Find where the given text appears and provide that cell's center as (x, y) coordinate. 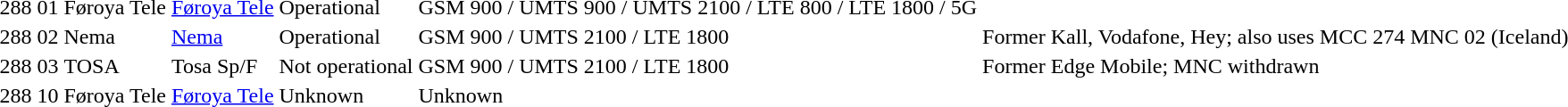
02 (48, 37)
Not operational (346, 66)
Operational (346, 37)
03 (48, 66)
TOSA (115, 66)
Tosa Sp/F (223, 66)
